Detect which cell encompasses the target text, then output its [x, y] center coordinate. 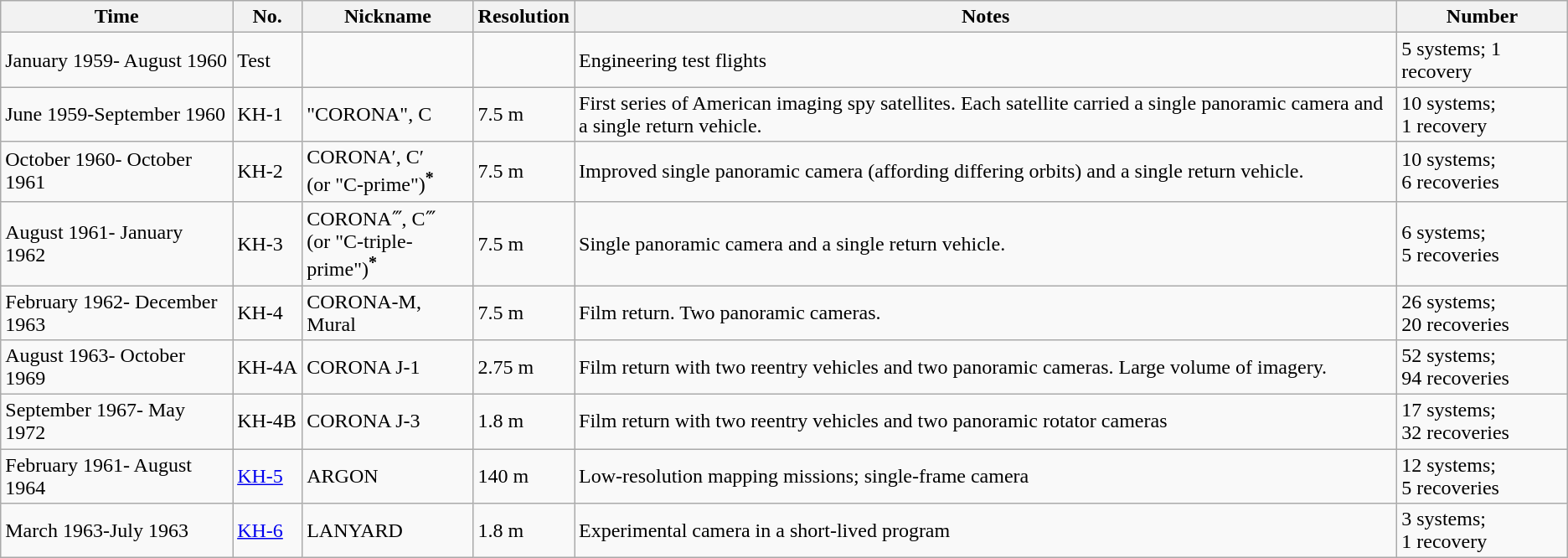
Notes [986, 17]
Low-resolution mapping missions; single-frame camera [986, 476]
September 1967- May 1972 [117, 422]
KH-6 [268, 531]
CORONA J-1 [388, 367]
October 1960- October 1961 [117, 172]
Time [117, 17]
Film return with two reentry vehicles and two panoramic cameras. Large volume of imagery. [986, 367]
Experimental camera in a short-lived program [986, 531]
Number [1483, 17]
"CORONA", C [388, 114]
CORONA′, C′ (or "C-prime")* [388, 172]
KH-4B [268, 422]
12 systems;5 recoveries [1483, 476]
March 1963-July 1963 [117, 531]
Test [268, 60]
52 systems;94 recoveries [1483, 367]
June 1959-September 1960 [117, 114]
3 systems; 1 recovery [1483, 531]
KH-4 [268, 313]
Engineering test flights [986, 60]
CORONA‴, C‴ (or "C-triple-prime")* [388, 243]
KH-1 [268, 114]
August 1961- January 1962 [117, 243]
No. [268, 17]
Resolution [524, 17]
2.75 m [524, 367]
Film return with two reentry vehicles and two panoramic rotator cameras [986, 422]
Nickname [388, 17]
LANYARD [388, 531]
KH-4A [268, 367]
ARGON [388, 476]
KH-3 [268, 243]
January 1959- August 1960 [117, 60]
140 m [524, 476]
KH-5 [268, 476]
6 systems;5 recoveries [1483, 243]
Improved single panoramic camera (affording differing orbits) and a single return vehicle. [986, 172]
5 systems; 1 recovery [1483, 60]
First series of American imaging spy satellites. Each satellite carried a single panoramic camera and a single return vehicle. [986, 114]
August 1963- October 1969 [117, 367]
10 systems;6 recoveries [1483, 172]
17 systems; 32 recoveries [1483, 422]
CORONA J-3 [388, 422]
February 1961- August 1964 [117, 476]
Single panoramic camera and a single return vehicle. [986, 243]
CORONA-M, Mural [388, 313]
KH-2 [268, 172]
February 1962- December 1963 [117, 313]
Film return. Two panoramic cameras. [986, 313]
10 systems;1 recovery [1483, 114]
26 systems; 20 recoveries [1483, 313]
